For the text-containing cell, return its midpoint in (X, Y) coordinate format. 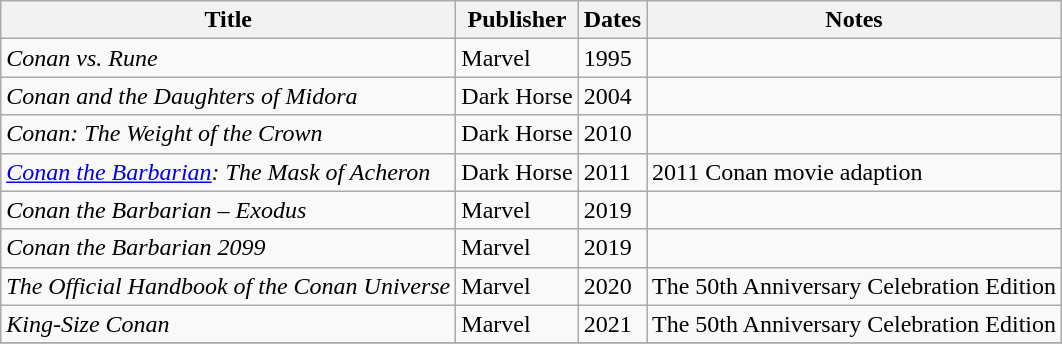
2011 (612, 172)
1995 (612, 58)
King-Size Conan (228, 324)
Publisher (517, 20)
Conan: The Weight of the Crown (228, 134)
Title (228, 20)
2020 (612, 286)
Conan the Barbarian: The Mask of Acheron (228, 172)
2004 (612, 96)
Conan vs. Rune (228, 58)
Dates (612, 20)
2010 (612, 134)
Conan and the Daughters of Midora (228, 96)
2021 (612, 324)
Conan the Barbarian 2099 (228, 248)
Notes (854, 20)
The Official Handbook of the Conan Universe (228, 286)
Conan the Barbarian – Exodus (228, 210)
2011 Conan movie adaption (854, 172)
